Identify which cell holds the provided text, then report its (X, Y) central coordinate. 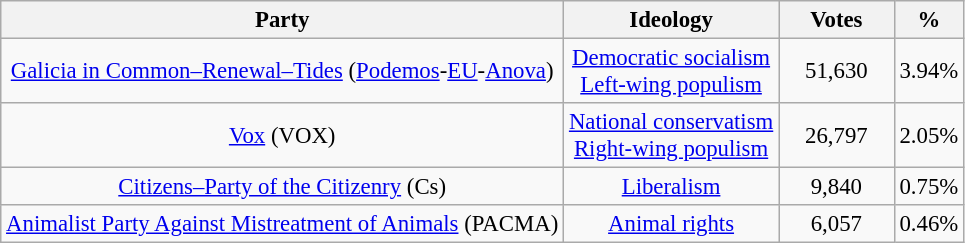
Liberalism (672, 187)
Animalist Party Against Mistreatment of Animals (PACMA) (282, 224)
% (928, 20)
Votes (837, 20)
Ideology (672, 20)
2.05% (928, 136)
26,797 (837, 136)
Citizens–Party of the Citizenry (Cs) (282, 187)
0.46% (928, 224)
Animal rights (672, 224)
9,840 (837, 187)
0.75% (928, 187)
51,630 (837, 72)
Vox (VOX) (282, 136)
Party (282, 20)
National conservatismRight-wing populism (672, 136)
Galicia in Common–Renewal–Tides (Podemos-EU-Anova) (282, 72)
3.94% (928, 72)
6,057 (837, 224)
Democratic socialismLeft-wing populism (672, 72)
